Find where the given text appears and provide that cell's center as (x, y) coordinate. 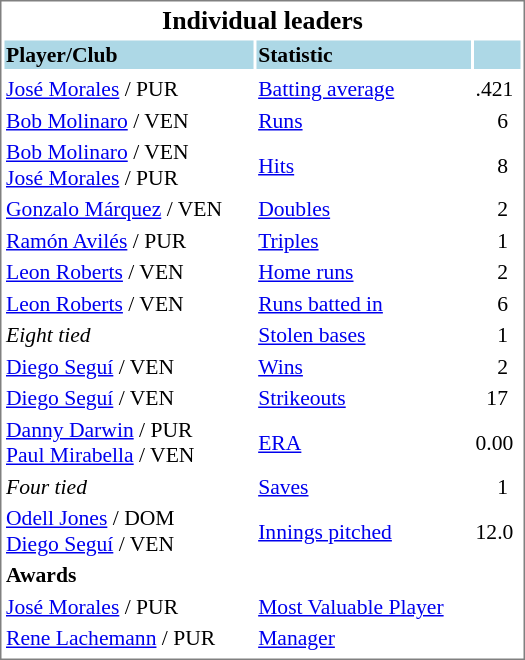
Batting average (364, 89)
Individual leaders (262, 20)
Runs (364, 120)
8 (497, 165)
Statistic (364, 54)
Wins (364, 366)
Hits (364, 165)
Strikeouts (364, 398)
Four tied (128, 486)
Player/Club (128, 54)
Gonzalo Márquez / VEN (128, 209)
17 (497, 398)
Awards (128, 575)
Innings pitched (364, 531)
Runs batted in (364, 304)
Odell Jones / DOMDiego Seguí / VEN (128, 531)
Danny Darwin / PURPaul Mirabella / VEN (128, 443)
Most Valuable Player (364, 606)
12.0 (497, 531)
Bob Molinaro / VENJosé Morales / PUR (128, 165)
.421 (497, 89)
Eight tied (128, 335)
Ramón Avilés / PUR (128, 240)
0.00 (497, 443)
Triples (364, 240)
Manager (364, 638)
Home runs (364, 272)
Saves (364, 486)
Stolen bases (364, 335)
ERA (364, 443)
Doubles (364, 209)
Bob Molinaro / VEN (128, 120)
Rene Lachemann / PUR (128, 638)
